Output the [x, y] coordinate of the center of the cell containing the given text.  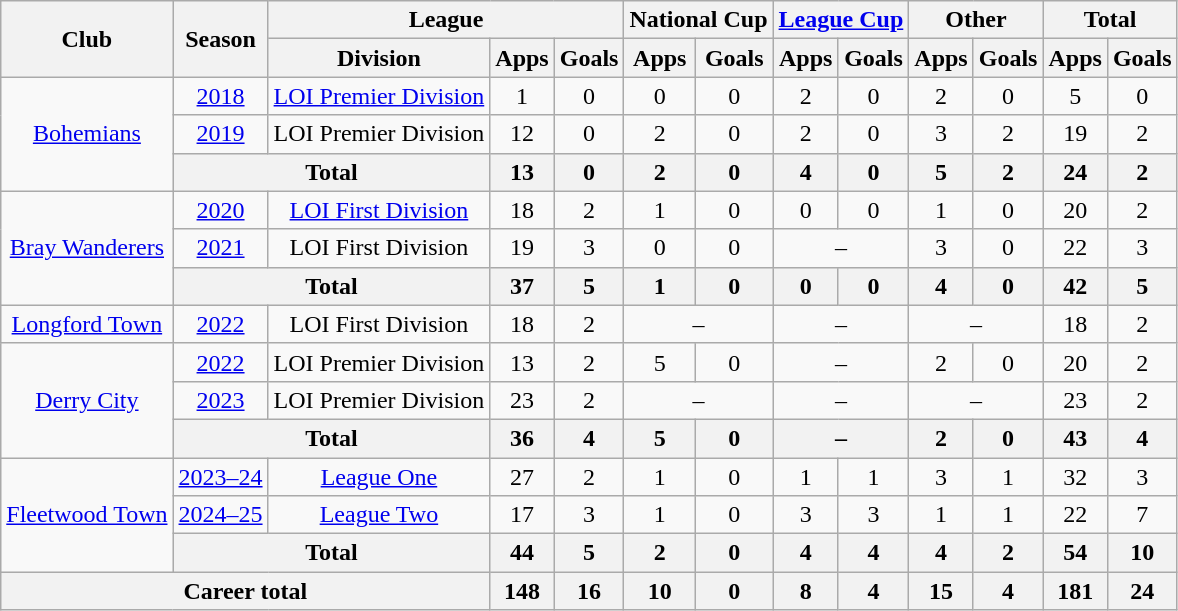
7 [1142, 515]
15 [941, 591]
17 [522, 515]
Other [976, 20]
32 [1075, 477]
League One [379, 477]
37 [522, 286]
2021 [220, 248]
54 [1075, 553]
27 [522, 477]
2024–25 [220, 515]
43 [1075, 438]
8 [806, 591]
42 [1075, 286]
148 [522, 591]
Bray Wanderers [87, 248]
Club [87, 39]
Division [379, 58]
181 [1075, 591]
2023–24 [220, 477]
2020 [220, 210]
44 [522, 553]
2019 [220, 134]
Career total [246, 591]
League [446, 20]
League Two [379, 515]
Derry City [87, 400]
12 [522, 134]
Longford Town [87, 324]
Bohemians [87, 134]
2023 [220, 400]
National Cup [698, 20]
League Cup [841, 20]
Season [220, 39]
Fleetwood Town [87, 515]
2018 [220, 96]
36 [522, 438]
16 [589, 591]
